Provide the (x, y) coordinate of the cell's center where the given text is located.  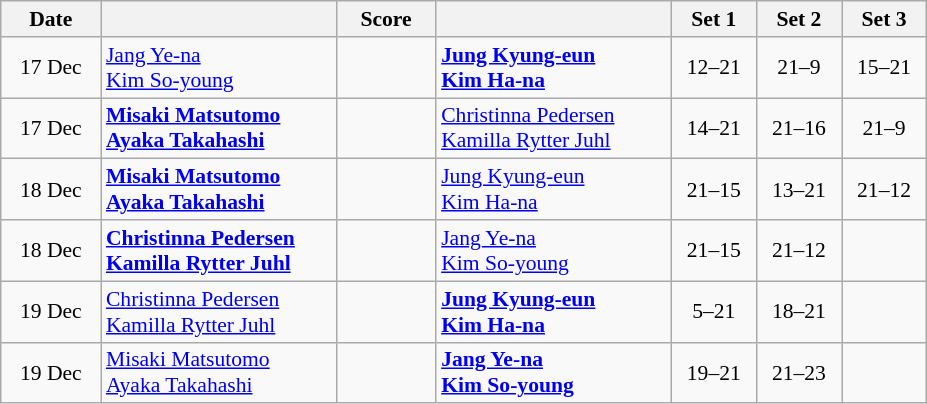
Score (386, 19)
21–16 (798, 128)
Set 3 (884, 19)
14–21 (714, 128)
15–21 (884, 68)
13–21 (798, 190)
18–21 (798, 312)
Set 1 (714, 19)
5–21 (714, 312)
19–21 (714, 372)
12–21 (714, 68)
Set 2 (798, 19)
21–23 (798, 372)
Date (51, 19)
